Output the [x, y] coordinate of the center of the cell containing the given text.  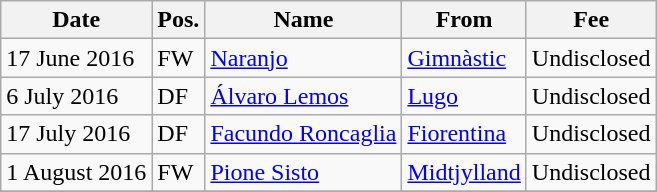
Name [304, 20]
6 July 2016 [76, 96]
Midtjylland [464, 172]
Gimnàstic [464, 58]
Facundo Roncaglia [304, 134]
Pione Sisto [304, 172]
1 August 2016 [76, 172]
Álvaro Lemos [304, 96]
17 July 2016 [76, 134]
17 June 2016 [76, 58]
Lugo [464, 96]
Fee [591, 20]
Date [76, 20]
Fiorentina [464, 134]
Pos. [178, 20]
Naranjo [304, 58]
From [464, 20]
